Output the (X, Y) coordinate of the center of the cell containing the given text.  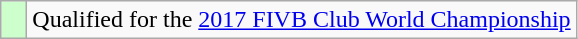
Qualified for the 2017 FIVB Club World Championship (302, 20)
